Return (X, Y) of the center of cell containing provided text 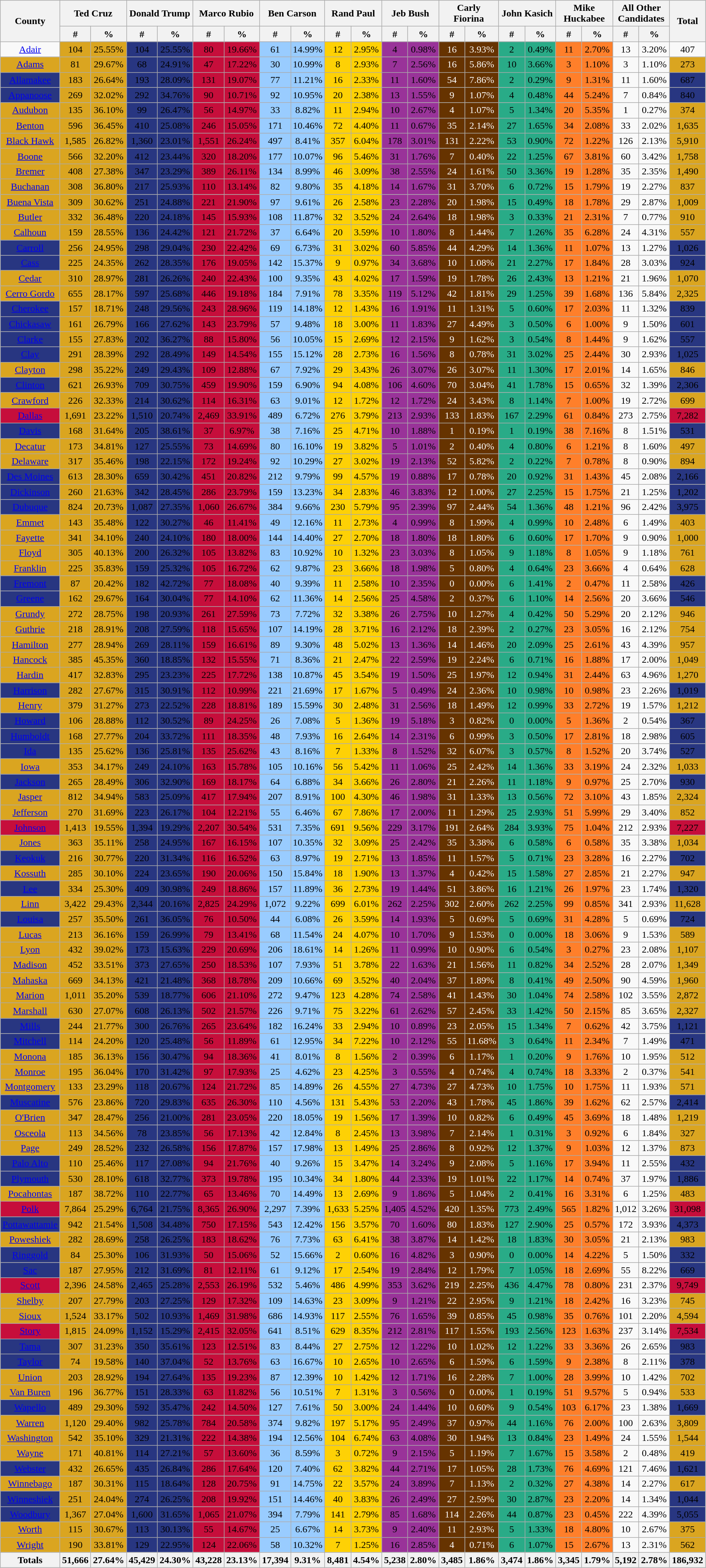
3.06% (597, 935)
5.86% (482, 65)
17.32% (241, 1301)
22.06% (241, 1545)
28.96% (241, 309)
Taylor (30, 1362)
Ted Cruz (93, 14)
25.08% (175, 125)
8.97% (308, 858)
655 (75, 293)
22.43% (241, 278)
20.93% (175, 614)
Sioux (30, 1316)
957 (688, 644)
Plymouth (30, 1178)
2.22% (482, 141)
150 (275, 873)
824 (75, 507)
Jones (30, 843)
27.77% (108, 736)
26.90% (241, 1209)
2,327 (688, 1011)
26.93% (108, 385)
Totals (30, 1560)
103 (569, 1407)
305 (75, 553)
10.32% (308, 1545)
26.13% (175, 1011)
Black Hawk (30, 141)
21.48% (175, 980)
27.62% (175, 324)
12.21% (241, 812)
4.80% (597, 1530)
9.82% (308, 1423)
18.05% (308, 1117)
852 (688, 812)
Linn (30, 904)
11.54% (308, 935)
1.73% (540, 1469)
20.67% (175, 1087)
3.47% (367, 1163)
1.89% (482, 980)
30.42% (175, 477)
177 (275, 156)
47 (209, 65)
1,270 (688, 675)
Henry (30, 706)
530 (75, 1178)
18.64% (175, 1484)
17.72% (241, 675)
2.07% (654, 965)
873 (688, 1148)
6.28% (597, 233)
2.61% (597, 644)
295 (142, 675)
630 (75, 1011)
28.69% (108, 1240)
Pocahontas (30, 1194)
2.43% (540, 278)
244 (75, 1026)
Washington (30, 1438)
592 (142, 1407)
14.40% (308, 538)
6.73% (308, 248)
4.82% (424, 1255)
8.16% (308, 751)
1,072 (275, 904)
21.10% (241, 995)
1,087 (142, 507)
26.58% (175, 1148)
Madison (30, 965)
2,324 (688, 797)
32.05% (241, 1331)
Crawford (30, 400)
0.22% (540, 461)
6.88% (308, 782)
28.47% (108, 1117)
4.02% (367, 278)
134 (275, 171)
1.74% (654, 888)
9.79% (308, 477)
1.90% (367, 873)
23.23% (175, 675)
197 (338, 1423)
12.42% (308, 1224)
1,034 (688, 843)
2.32% (654, 767)
Marion (30, 995)
5.42% (367, 767)
180 (209, 538)
25.32% (175, 568)
385 (75, 660)
28.33% (175, 1392)
20.16% (175, 904)
10.05% (308, 339)
33.51% (108, 965)
1.30% (540, 370)
409 (142, 888)
14.97% (241, 110)
7.08% (308, 721)
Polk (30, 1209)
2.60% (482, 904)
14.49% (308, 1194)
773 (512, 1209)
389 (209, 171)
31.23% (108, 1346)
Calhoun (30, 233)
3.23% (654, 1301)
4.62% (308, 1072)
0.32% (540, 1484)
410 (142, 125)
O'Brien (30, 1117)
45.35% (108, 660)
11.87% (308, 217)
35.83% (108, 568)
21.31% (175, 1438)
2,415 (209, 1331)
5.82% (482, 461)
32.33% (108, 400)
27.65% (175, 965)
122 (142, 522)
26.82% (108, 141)
176 (209, 263)
2,207 (209, 827)
25.29% (108, 1209)
0.31% (540, 1133)
64 (275, 782)
Des Moines (30, 477)
1.14% (540, 400)
142 (275, 263)
34.48% (175, 1224)
16.31% (241, 400)
608 (142, 1011)
John Kasich (527, 14)
28.30% (108, 477)
1,019 (688, 690)
23.01% (175, 141)
13.46% (241, 1194)
0.77% (654, 217)
34.17% (108, 767)
17,394 (275, 1560)
35.46% (108, 461)
24.04% (108, 1499)
0.20% (540, 1056)
Harrison (30, 690)
3,485 (452, 1560)
1.41% (540, 583)
7.91% (308, 293)
35.11% (108, 843)
34.10% (108, 538)
27.35% (175, 507)
Shelby (30, 1301)
16.10% (308, 446)
3.89% (424, 1484)
Ringgold (30, 1255)
1,049 (688, 660)
25.78% (175, 1423)
14.10% (241, 599)
0.33% (540, 217)
32.77% (175, 1178)
3.28% (597, 858)
6.04% (367, 141)
15.37% (308, 263)
0.76% (597, 1316)
25.68% (175, 293)
8,365 (209, 1209)
5,192 (626, 1560)
533 (688, 1392)
1,009 (688, 202)
2.04% (424, 980)
5.25% (367, 1209)
18.62% (241, 1240)
Mitchell (30, 1041)
102 (626, 995)
31.27% (108, 706)
214 (142, 400)
30.27% (175, 522)
1,544 (688, 1438)
35.61% (175, 1346)
101 (626, 1316)
1,025 (688, 354)
542 (75, 1438)
14.19% (308, 629)
2,297 (275, 1209)
91 (275, 1484)
161 (75, 324)
1.82% (597, 1209)
350 (142, 1346)
2.62% (424, 1011)
4.52% (424, 1209)
9.57% (597, 1392)
Webster (30, 1469)
14.93% (308, 1316)
178 (395, 141)
483 (688, 1194)
0.47% (597, 583)
8.22% (654, 1270)
9.66% (308, 507)
145 (209, 217)
512 (688, 1056)
403 (688, 522)
Donald Trump (160, 14)
42.72% (175, 583)
Johnson (30, 827)
20.74% (175, 415)
1,000 (688, 538)
Wapello (30, 1407)
641 (275, 1331)
629 (338, 1331)
0.45% (597, 1514)
34.56% (108, 1133)
21.90% (241, 202)
Rand Paul (353, 14)
3.65% (654, 1011)
327 (688, 1133)
21.69% (308, 690)
39.02% (108, 950)
10.07% (308, 156)
3.42% (654, 156)
4.71% (367, 431)
26.19% (241, 1285)
618 (142, 1178)
754 (688, 629)
435 (142, 1469)
27.25% (175, 1301)
Allamakee (30, 80)
18.53% (241, 965)
2.63% (654, 1423)
257 (75, 919)
8.36% (308, 660)
25.28% (175, 1285)
1,011 (75, 995)
308 (75, 186)
18.86% (241, 888)
3.19% (597, 767)
Guthrie (30, 629)
15.59% (308, 706)
12.56% (308, 1438)
1,585 (75, 141)
5.43% (367, 1102)
9.22% (308, 904)
16.72% (241, 568)
23.86% (108, 1102)
1.08% (482, 263)
18.77% (175, 995)
35.10% (108, 1438)
691 (338, 827)
19.78% (241, 1178)
20.58% (241, 1423)
8.01% (308, 1056)
5.99% (597, 812)
3.99% (597, 1377)
Bremer (30, 171)
2.83% (367, 492)
2.37% (654, 1285)
128 (209, 1484)
20.73% (108, 507)
8,481 (338, 1560)
486 (338, 1285)
26.84% (175, 1469)
412 (142, 156)
Appanoose (30, 95)
12.84% (308, 1133)
17.22% (241, 65)
2,825 (209, 904)
141 (338, 1514)
2.01% (597, 370)
9.47% (308, 995)
10.71% (241, 95)
2.02% (654, 125)
1,320 (688, 888)
170 (142, 1072)
35.48% (108, 522)
1,121 (688, 1026)
394 (275, 1514)
15.06% (241, 1255)
7.46% (654, 1469)
589 (688, 935)
Grundy (30, 614)
25.81% (175, 751)
709 (142, 385)
24.25% (241, 721)
761 (688, 553)
284 (512, 827)
11,628 (688, 904)
291 (75, 354)
Lee (30, 888)
621 (75, 385)
Franklin (30, 568)
37.04% (175, 1362)
250 (209, 965)
837 (688, 186)
2.36% (482, 690)
4.29% (482, 248)
20.06% (241, 873)
2.78% (654, 1560)
451 (209, 477)
Greene (30, 599)
426 (688, 583)
24.35% (108, 263)
276 (338, 415)
Jackson (30, 782)
1.03% (597, 1148)
2.40% (424, 1530)
1.61% (482, 171)
687 (688, 80)
4.22% (597, 1255)
30.98% (175, 888)
18.35% (241, 736)
565 (569, 1209)
31.98% (241, 1316)
720 (142, 1102)
Cass (30, 263)
583 (142, 797)
232 (142, 1148)
31.34% (175, 858)
546 (688, 599)
310 (75, 278)
8.59% (308, 1453)
29.56% (175, 309)
28.39% (108, 354)
659 (142, 477)
21.63% (108, 492)
21.76% (241, 1163)
1,219 (688, 1117)
11.21% (308, 80)
566 (75, 156)
0.89% (424, 1026)
31.64% (108, 431)
840 (688, 95)
218 (75, 629)
3.98% (424, 1133)
1,394 (142, 827)
30.54% (241, 827)
19.18% (241, 293)
184 (275, 293)
3.33% (597, 1072)
All Other Candidates (641, 14)
Cedar (30, 278)
31.42% (175, 1072)
9.26% (308, 1163)
1,349 (688, 965)
7,534 (688, 1331)
164 (142, 599)
24.30% (175, 1560)
4.57% (367, 477)
30.47% (175, 1056)
1.02% (482, 1346)
186,932 (688, 1560)
24.09% (108, 1331)
38.72% (108, 1194)
686 (275, 1316)
28.92% (108, 1377)
307 (75, 1346)
1,524 (75, 1316)
9,749 (688, 1285)
Mills (30, 1026)
28.55% (108, 233)
24.29% (241, 904)
Fayette (30, 538)
8.51% (308, 1331)
1,691 (75, 415)
Benton (30, 125)
3.54% (367, 675)
Boone (30, 156)
Adams (30, 65)
36.13% (108, 1056)
Marco Rubio (226, 14)
Clarke (30, 339)
1,510 (142, 415)
2.24% (482, 660)
3.26% (654, 1209)
36.77% (108, 1392)
1.71% (424, 1377)
2.34% (597, 1041)
378 (688, 1362)
36.27% (175, 339)
10.50% (241, 919)
5.79% (367, 507)
8.91% (308, 797)
223 (142, 812)
34.94% (108, 797)
19.23% (241, 1377)
2.86% (424, 1148)
82 (275, 186)
132 (209, 660)
9.01% (308, 400)
21.77% (108, 1026)
635 (209, 1102)
2.57% (654, 1102)
6.41% (367, 1240)
Tama (30, 1346)
543 (275, 1224)
10.29% (308, 461)
1.91% (424, 309)
14.38% (241, 1438)
0.88% (424, 477)
Page (30, 1148)
1,212 (688, 706)
5.12% (424, 293)
Jeb Bush (410, 14)
Muscatine (30, 1102)
65 (209, 1194)
12.16% (308, 522)
1,551 (209, 141)
Marshall (30, 1011)
2.79% (367, 1514)
606 (209, 995)
27.95% (108, 1270)
Hardin (30, 675)
3.73% (367, 1530)
4.60% (424, 385)
17.94% (241, 797)
4.54% (367, 1560)
149 (209, 354)
329 (142, 1438)
3.24% (424, 1163)
Butler (30, 217)
14.18% (308, 309)
19.66% (241, 49)
0.55% (424, 1072)
1,405 (395, 1209)
924 (688, 263)
5.18% (424, 721)
Mike Huckabee (584, 14)
894 (688, 461)
25.46% (108, 1163)
30.13% (175, 1530)
18.71% (108, 309)
5.85% (424, 248)
930 (688, 782)
1,469 (209, 1316)
4.55% (367, 1087)
6.17% (597, 1407)
23.44% (175, 156)
14.46% (308, 1499)
4.30% (367, 797)
16.24% (308, 1026)
237 (626, 1331)
812 (75, 797)
11.41% (241, 522)
317 (75, 461)
18.08% (241, 583)
19.58% (108, 1362)
375 (688, 1530)
79 (209, 935)
17.98% (308, 1148)
334 (75, 888)
3.58% (597, 1453)
Wayne (30, 1453)
6.67% (308, 1530)
942 (75, 1224)
16.15% (241, 843)
4.49% (482, 324)
571 (688, 1087)
315 (142, 690)
8.35% (367, 1331)
7.35% (308, 827)
9.71% (308, 1011)
2.84% (424, 1270)
19.92% (241, 1499)
196 (75, 1392)
379 (75, 706)
26.24% (241, 141)
38.61% (175, 431)
9.31% (308, 1560)
4,373 (688, 1224)
58 (275, 1545)
23.65% (175, 873)
25.48% (175, 1041)
3,809 (688, 1423)
224 (142, 873)
4.99% (367, 1285)
7.39% (308, 1209)
3.40% (654, 812)
1,635 (688, 125)
30.10% (108, 873)
8.99% (308, 171)
7,282 (688, 415)
541 (688, 1072)
342 (142, 492)
0.65% (597, 385)
88 (209, 339)
597 (142, 293)
14.67% (241, 1530)
750 (209, 1224)
23.05% (241, 1117)
368 (209, 980)
1.81% (482, 293)
Hancock (30, 660)
30.75% (175, 385)
28.35% (175, 263)
784 (209, 1423)
40.81% (108, 1453)
28.52% (108, 1148)
35.47% (175, 1407)
7,227 (688, 827)
Wright (30, 1545)
18.36% (241, 1056)
277 (75, 644)
3.74% (654, 751)
14.63% (308, 1301)
7.40% (308, 1469)
14.54% (241, 354)
22.95% (175, 1545)
1,026 (688, 248)
216 (75, 858)
3.31% (597, 1194)
3.20% (654, 49)
9.35% (308, 278)
18.85% (175, 660)
3.79% (367, 415)
20.69% (241, 950)
27.67% (108, 690)
185 (75, 1056)
Dubuque (30, 507)
5.84% (654, 293)
35.50% (108, 919)
8.82% (308, 110)
Adair (30, 49)
5.35% (597, 110)
10.34% (308, 1178)
14.89% (308, 1087)
7.61% (308, 1407)
34.13% (108, 980)
22.77% (175, 1194)
1.46% (482, 644)
202 (142, 339)
408 (75, 171)
6.90% (308, 385)
2,325 (688, 293)
25.09% (175, 797)
126 (626, 141)
116 (209, 858)
Davis (30, 431)
6.07% (482, 751)
20.82% (241, 477)
71 (275, 660)
27.08% (175, 1163)
0.62% (597, 1026)
452 (75, 965)
Monroe (30, 1072)
Clay (30, 354)
Clayton (30, 370)
384 (275, 507)
209 (275, 980)
4.18% (367, 186)
260 (75, 492)
2.90% (540, 1224)
163 (209, 767)
2,553 (209, 1285)
20.42% (108, 583)
21.57% (241, 1011)
13.82% (241, 553)
36.80% (108, 186)
947 (688, 873)
1,065 (209, 1514)
169 (209, 782)
219 (452, 1285)
21.07% (241, 1514)
12.95% (308, 1041)
Mahaska (30, 980)
982 (142, 1423)
6.08% (308, 919)
4.56% (308, 1102)
3.81% (597, 156)
1,070 (688, 278)
9.39% (308, 583)
17.15% (241, 1224)
3.69% (597, 1117)
Woodbury (30, 1514)
4.07% (367, 935)
14.75% (308, 1484)
32.83% (108, 675)
2.54% (367, 1270)
4.69% (597, 1469)
Clinton (30, 385)
36.10% (108, 110)
Monona (30, 1056)
446 (209, 293)
6.64% (308, 233)
43,228 (209, 1560)
26.76% (175, 1026)
420 (452, 1209)
562 (688, 1545)
596 (75, 125)
28.91% (108, 629)
3.94% (597, 1163)
285 (75, 873)
300 (142, 1026)
21.00% (175, 1117)
1,600 (142, 1514)
33.72% (175, 736)
19.24% (241, 461)
1.19% (482, 1453)
26.32% (175, 553)
Van Buren (30, 1392)
Ben Carson (292, 14)
3.55% (654, 995)
1,413 (75, 827)
Louisa (30, 919)
2.47% (367, 660)
2,465 (142, 1285)
846 (688, 370)
724 (688, 919)
1.29% (482, 812)
Howard (30, 721)
Lyon (30, 950)
3,975 (688, 507)
30.91% (175, 690)
18.17% (241, 782)
6.72% (308, 415)
15.93% (241, 217)
1.13% (482, 1484)
6.01% (367, 904)
5,910 (688, 141)
84 (75, 1255)
3.71% (367, 629)
Kossuth (30, 873)
18.61% (308, 950)
5.17% (367, 1423)
15.66% (308, 1255)
459 (209, 385)
Worth (30, 1530)
1,886 (688, 1178)
26.64% (108, 80)
1,490 (688, 171)
12.39% (308, 1377)
13.14% (241, 186)
3.01% (424, 141)
200 (142, 553)
1,107 (688, 950)
527 (688, 751)
1,120 (75, 1423)
2.03% (597, 309)
Decatur (30, 446)
22.52% (175, 706)
9.48% (308, 324)
Sac (30, 1270)
36.45% (108, 125)
17.13% (241, 1133)
5.24% (597, 95)
3,422 (75, 904)
20.75% (241, 1484)
1,960 (688, 980)
11.82% (241, 1392)
24.20% (108, 1041)
10.87% (308, 675)
36.04% (108, 1072)
Cerro Gordo (30, 293)
15.65% (241, 629)
108 (275, 217)
2,306 (688, 385)
Ida (30, 751)
12.88% (241, 370)
9.12% (308, 1270)
10.66% (308, 980)
5.29% (597, 614)
10.46% (308, 125)
30.31% (108, 1484)
206 (275, 950)
1.35% (482, 1209)
8.44% (308, 1346)
189 (275, 706)
27.79% (108, 1301)
26.30% (241, 1102)
Palo Alto (30, 1163)
19.05% (241, 263)
29.30% (108, 1407)
217 (142, 186)
Cherokee (30, 309)
270 (75, 812)
33.81% (108, 1545)
360 (142, 660)
32.02% (108, 95)
4.96% (654, 675)
28.11% (175, 644)
19.90% (241, 385)
10.95% (308, 95)
357 (338, 141)
1.58% (540, 873)
5,055 (688, 1514)
11.68% (482, 1041)
10.16% (308, 767)
13.76% (241, 1362)
12.51% (241, 1346)
6,764 (142, 1209)
3.17% (424, 827)
7.73% (308, 1240)
0.87% (540, 1514)
138 (275, 675)
14.99% (308, 49)
4,594 (688, 1316)
30.77% (108, 858)
33.17% (108, 1316)
3.14% (654, 1331)
Winneshiek (30, 1499)
302 (452, 904)
28.17% (108, 293)
140 (142, 1362)
29.04% (175, 248)
Poweshiek (30, 1240)
2.05% (482, 1026)
4.31% (654, 233)
Emmet (30, 522)
26.99% (175, 935)
7.72% (308, 614)
28.10% (108, 1178)
13.41% (241, 935)
1,669 (688, 1407)
1,758 (688, 156)
2.09% (540, 644)
243 (209, 309)
4.38% (597, 1484)
13.60% (241, 1453)
30.52% (175, 721)
15.29% (175, 1331)
15.80% (241, 339)
23.22% (108, 415)
26.79% (108, 324)
9.87% (308, 568)
Floyd (30, 553)
309 (75, 202)
24.58% (108, 1285)
613 (75, 477)
7.92% (308, 370)
2.11% (654, 1362)
4.25% (367, 1072)
1,815 (75, 1331)
27.38% (108, 171)
0.29% (540, 80)
248 (142, 309)
1,508 (142, 1224)
946 (688, 614)
Carly Fiorina (469, 14)
2.98% (654, 736)
18.81% (241, 706)
Keokuk (30, 858)
19.55% (108, 827)
Dallas (30, 415)
419 (688, 1453)
532 (275, 1285)
3.87% (424, 1240)
3.68% (424, 263)
Carroll (30, 248)
745 (688, 1301)
Iowa (30, 767)
25.93% (175, 186)
15.78% (241, 767)
31.93% (175, 1255)
471 (688, 1041)
367 (688, 721)
22.42% (241, 248)
839 (688, 309)
23.64% (241, 1026)
13.23% (308, 492)
2,396 (75, 1285)
32.90% (175, 782)
2,872 (688, 995)
Hamilton (30, 644)
111 (209, 736)
26.67% (241, 507)
27.04% (108, 1514)
1,033 (688, 767)
2,166 (688, 477)
3.22% (367, 1011)
5.02% (367, 644)
1,060 (209, 507)
2,414 (688, 1102)
3,345 (569, 1560)
14.69% (241, 446)
363 (75, 843)
18.00% (241, 538)
11.36% (308, 599)
3.70% (482, 186)
6.97% (241, 431)
10.92% (308, 553)
4.59% (654, 980)
28.97% (108, 278)
16.67% (308, 1362)
28.88% (108, 721)
3.75% (654, 1026)
1.38% (654, 1407)
Jasper (30, 797)
242 (209, 1407)
24.91% (175, 65)
County (30, 21)
23.13% (241, 1560)
2,344 (142, 904)
3.78% (367, 965)
30.67% (108, 1530)
0.39% (424, 1056)
7,864 (75, 1209)
45,429 (142, 1560)
1.28% (597, 171)
4.40% (367, 125)
166 (142, 324)
3,474 (512, 1560)
15.05% (241, 125)
34.76% (175, 95)
40.13% (108, 553)
Jefferson (30, 812)
7.22% (367, 1041)
Delaware (30, 461)
28.75% (108, 614)
9.30% (308, 644)
0.67% (424, 125)
24.88% (175, 202)
9.61% (308, 202)
36.48% (108, 217)
22.15% (175, 461)
26.11% (241, 171)
16.52% (241, 858)
1.95% (654, 1056)
24.42% (175, 233)
1.06% (424, 767)
26.26% (175, 278)
Scott (30, 1285)
4.58% (424, 599)
Fremont (30, 583)
1.48% (654, 1117)
3.86% (482, 888)
28.45% (175, 492)
26.17% (175, 812)
27.07% (108, 1011)
1,621 (688, 1469)
34.81% (108, 446)
1,152 (142, 1331)
3.04% (482, 385)
36.05% (175, 919)
2,469 (209, 415)
19.07% (241, 80)
8.41% (308, 141)
36.16% (108, 935)
246 (209, 125)
24.18% (175, 217)
27.21% (175, 1453)
2.52% (597, 965)
28.94% (108, 644)
Osceola (30, 1133)
539 (142, 995)
Union (30, 1377)
1.94% (482, 1438)
204 (142, 736)
1.96% (654, 278)
910 (688, 217)
10.51% (308, 1392)
18.20% (241, 156)
2.50% (597, 980)
Warren (30, 1423)
205 (142, 431)
407 (688, 49)
1,367 (75, 1514)
628 (688, 568)
Total (688, 21)
436 (512, 1285)
Dickinson (30, 492)
617 (688, 1484)
3.62% (424, 1285)
1.99% (482, 522)
16.61% (241, 644)
576 (75, 1102)
17.64% (241, 1469)
27.83% (108, 339)
15.55% (241, 660)
7.79% (308, 1514)
Chickasaw (30, 324)
35.22% (108, 370)
Humboldt (30, 736)
Lucas (30, 935)
10.93% (175, 1316)
21.75% (175, 1209)
162 (75, 599)
4.47% (540, 1285)
9.56% (367, 827)
28.09% (175, 80)
Montgomery (30, 1087)
Buchanan (30, 186)
274 (142, 1499)
23.85% (175, 1133)
6.46% (308, 812)
1.51% (654, 431)
30.04% (175, 599)
17.93% (241, 1072)
1,202 (688, 492)
26.47% (175, 110)
191 (452, 827)
3.35% (367, 293)
421 (142, 980)
14.50% (241, 1407)
21.54% (108, 1224)
32.20% (108, 156)
1,012 (626, 1209)
601 (688, 324)
29.83% (175, 1102)
1,633 (338, 1209)
144 (275, 538)
3.10% (597, 797)
31,098 (688, 1209)
31.65% (175, 1514)
320 (209, 156)
Winnebago (30, 1484)
15.63% (175, 950)
306 (142, 782)
1,044 (688, 1499)
6.74% (367, 1438)
12.11% (241, 1270)
19.29% (175, 827)
228 (209, 706)
9.80% (308, 186)
2.29% (540, 415)
17.87% (241, 1148)
18.78% (241, 980)
35.20% (108, 995)
15.84% (308, 873)
Story (30, 1331)
231 (626, 1285)
15.12% (308, 354)
51,666 (75, 1560)
605 (688, 736)
Audubon (30, 110)
1,360 (142, 141)
33.91% (241, 415)
Buena Vista (30, 202)
26.65% (108, 1469)
5,238 (395, 1560)
Pottawattamie (30, 1224)
29.40% (108, 1423)
10.35% (308, 843)
